Find where the given text appears and provide that cell's center as (X, Y) coordinate. 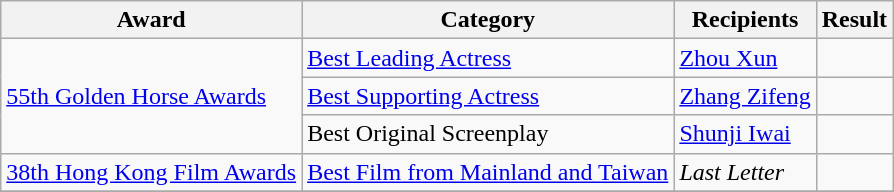
Category (488, 20)
Zhou Xun (745, 58)
Best Leading Actress (488, 58)
Best Original Screenplay (488, 134)
Recipients (745, 20)
Last Letter (745, 172)
Result (854, 20)
Best Supporting Actress (488, 96)
Shunji Iwai (745, 134)
55th Golden Horse Awards (152, 96)
38th Hong Kong Film Awards (152, 172)
Award (152, 20)
Best Film from Mainland and Taiwan (488, 172)
Zhang Zifeng (745, 96)
